Output the (x, y) coordinate of the center of the cell containing the given text.  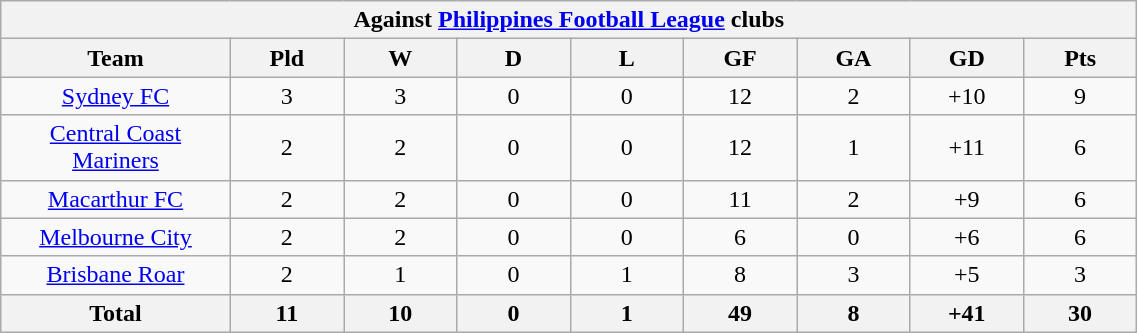
L (626, 58)
+6 (966, 237)
+9 (966, 199)
30 (1080, 313)
+41 (966, 313)
D (514, 58)
Macarthur FC (116, 199)
Sydney FC (116, 96)
49 (740, 313)
Pld (286, 58)
GA (854, 58)
GD (966, 58)
Against Philippines Football League clubs (569, 20)
GF (740, 58)
Team (116, 58)
Pts (1080, 58)
9 (1080, 96)
Melbourne City (116, 237)
+10 (966, 96)
Total (116, 313)
W (400, 58)
Central Coast Mariners (116, 148)
10 (400, 313)
Brisbane Roar (116, 275)
+11 (966, 148)
+5 (966, 275)
